Search for the cell housing the specified text and yield its (X, Y) center coordinate. 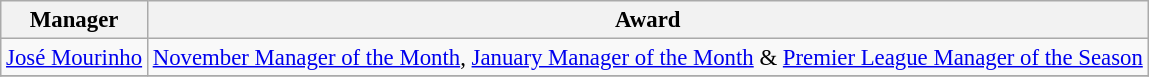
Manager (74, 20)
José Mourinho (74, 58)
Award (648, 20)
November Manager of the Month, January Manager of the Month & Premier League Manager of the Season (648, 58)
